Determine the [x, y] coordinate at the center of the cell enclosing the given text.  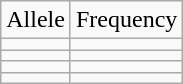
Allele [36, 20]
Frequency [126, 20]
